From the cell containing the given text, extract its center point as [X, Y] coordinate. 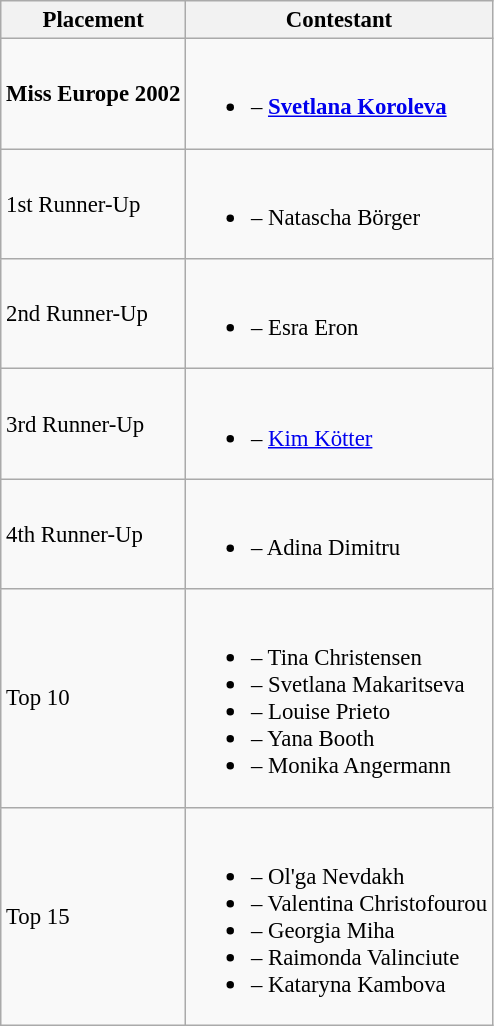
– Tina Christensen – Svetlana Makaritseva – Louise Prieto – Yana Booth – Monika Angermann [340, 698]
– Natascha Börger [340, 204]
– Kim Kötter [340, 424]
– Ol'ga Nevdakh – Valentina Christofourou – Georgia Miha – Raimonda Valinciute – Kataryna Kambova [340, 916]
– Esra Eron [340, 314]
– Svetlana Koroleva [340, 94]
4th Runner-Up [94, 534]
Placement [94, 20]
1st Runner-Up [94, 204]
Top 10 [94, 698]
3rd Runner-Up [94, 424]
2nd Runner-Up [94, 314]
Contestant [340, 20]
Miss Europe 2002 [94, 94]
Top 15 [94, 916]
– Adina Dimitru [340, 534]
